Capture the cell that displays the provided text and extract its [X, Y] central coordinate. 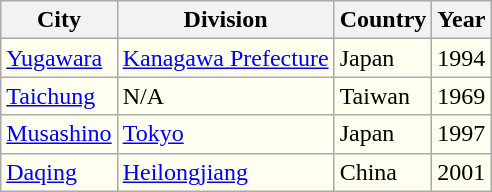
China [383, 172]
Kanagawa Prefecture [226, 58]
Tokyo [226, 134]
1969 [462, 96]
Daqing [59, 172]
Year [462, 20]
1997 [462, 134]
N/A [226, 96]
Taiwan [383, 96]
Division [226, 20]
Taichung [59, 96]
Heilongjiang [226, 172]
Country [383, 20]
City [59, 20]
Musashino [59, 134]
1994 [462, 58]
2001 [462, 172]
Yugawara [59, 58]
